Locate the cell with the specified text and output its [X, Y] center coordinate. 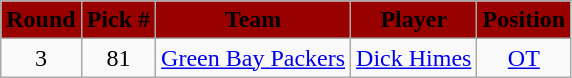
Pick # [118, 20]
Round [41, 20]
Green Bay Packers [254, 58]
Dick Himes [414, 58]
81 [118, 58]
3 [41, 58]
Position [524, 20]
Player [414, 20]
Team [254, 20]
OT [524, 58]
